Return the (x, y) coordinate for the center point of the cell that contains the specified text.  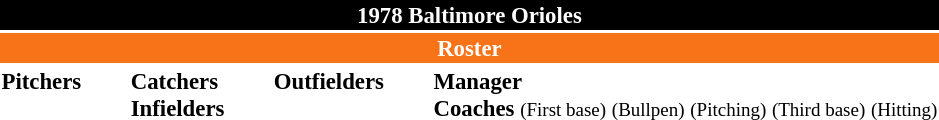
Roster (470, 48)
1978 Baltimore Orioles (470, 15)
